Provide the (X, Y) coordinate of the cell's center where the given text is located.  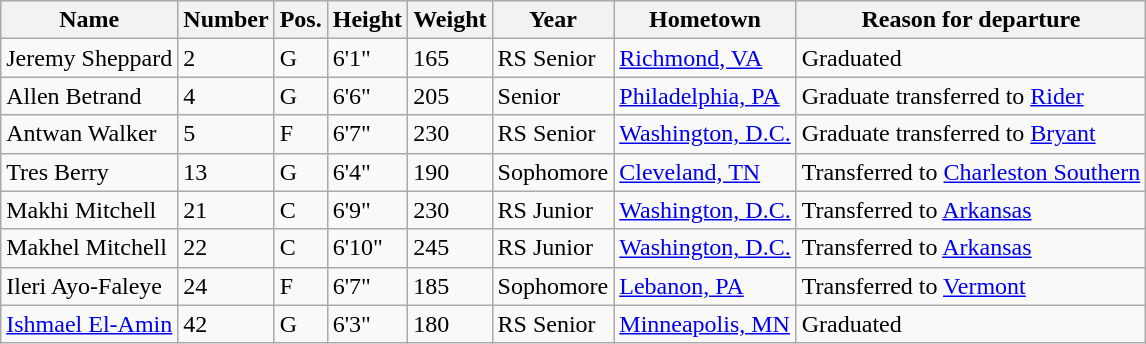
2 (226, 58)
Transferred to Vermont (970, 286)
22 (226, 248)
Reason for departure (970, 20)
4 (226, 96)
Tres Berry (90, 172)
Height (367, 20)
Minneapolis, MN (705, 324)
Name (90, 20)
Senior (553, 96)
21 (226, 210)
Transferred to Charleston Southern (970, 172)
6'3" (367, 324)
6'4" (367, 172)
24 (226, 286)
Ishmael El-Amin (90, 324)
Ileri Ayo-Faleye (90, 286)
Makhi Mitchell (90, 210)
Number (226, 20)
42 (226, 324)
185 (450, 286)
Year (553, 20)
Allen Betrand (90, 96)
Lebanon, PA (705, 286)
245 (450, 248)
165 (450, 58)
6'10" (367, 248)
Graduate transferred to Rider (970, 96)
Antwan Walker (90, 134)
205 (450, 96)
Hometown (705, 20)
Richmond, VA (705, 58)
6'6" (367, 96)
Weight (450, 20)
Graduate transferred to Bryant (970, 134)
Cleveland, TN (705, 172)
Pos. (300, 20)
5 (226, 134)
13 (226, 172)
6'1" (367, 58)
Makhel Mitchell (90, 248)
180 (450, 324)
Philadelphia, PA (705, 96)
6'9" (367, 210)
190 (450, 172)
Jeremy Sheppard (90, 58)
